Pinpoint the cell where the given text exists, returning its (x, y) midpoint coordinate. 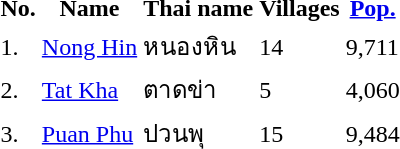
ตาดข่า (198, 90)
14 (300, 46)
Nong Hin (89, 46)
หนองหิน (198, 46)
Tat Kha (89, 90)
5 (300, 90)
